Determine the [X, Y] coordinate at the center of the cell enclosing the given text.  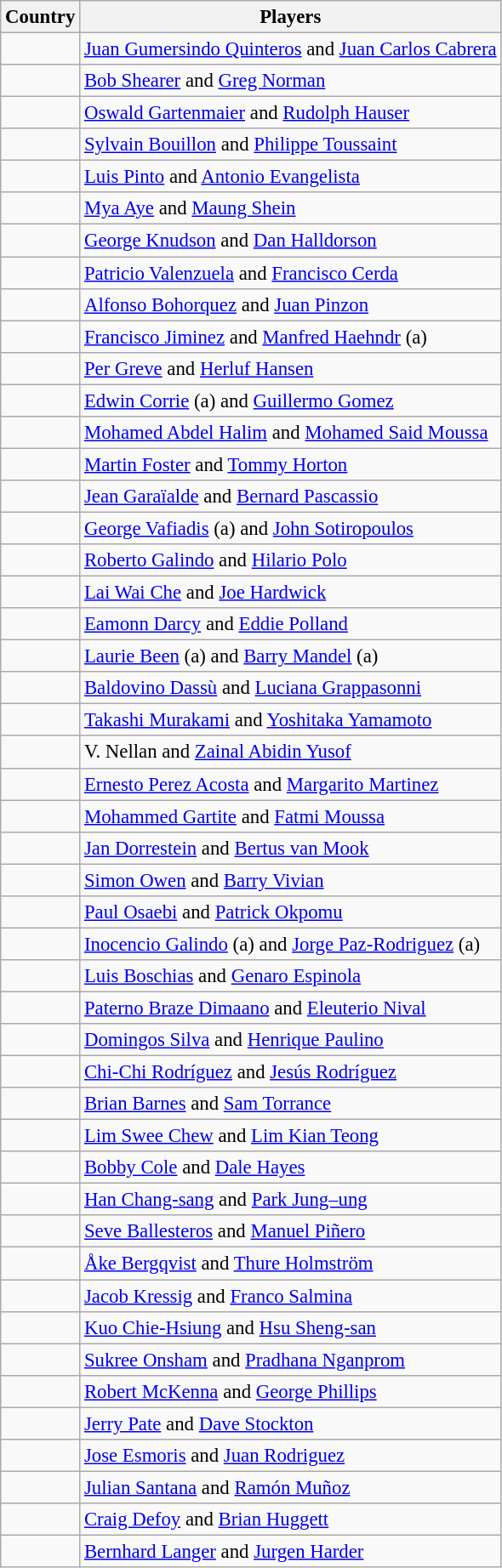
Jerry Pate and Dave Stockton [291, 1423]
Ernesto Perez Acosta and Margarito Martinez [291, 784]
Craig Defoy and Brian Huggett [291, 1520]
Kuo Chie-Hsiung and Hsu Sheng-san [291, 1327]
Lim Swee Chew and Lim Kian Teong [291, 1136]
Alfonso Bohorquez and Juan Pinzon [291, 304]
Paul Osaebi and Patrick Okpomu [291, 912]
Paterno Braze Dimaano and Eleuterio Nival [291, 1008]
Juan Gumersindo Quinteros and Juan Carlos Cabrera [291, 49]
Martin Foster and Tommy Horton [291, 464]
Roberto Galindo and Hilario Polo [291, 560]
Luis Pinto and Antonio Evangelista [291, 177]
Mya Aye and Maung Shein [291, 208]
Robert McKenna and George Phillips [291, 1391]
Oswald Gartenmaier and Rudolph Hauser [291, 113]
Patricio Valenzuela and Francisco Cerda [291, 273]
Edwin Corrie (a) and Guillermo Gomez [291, 401]
Jacob Kressig and Franco Salmina [291, 1296]
Simon Owen and Barry Vivian [291, 880]
Players [291, 17]
Jean Garaïalde and Bernard Pascassio [291, 497]
Han Chang-sang and Park Jung–ung [291, 1200]
Åke Bergqvist and Thure Holmström [291, 1264]
V. Nellan and Zainal Abidin Yusof [291, 753]
Luis Boschias and Genaro Espinola [291, 976]
Mohamed Abdel Halim and Mohamed Said Moussa [291, 433]
Per Greve and Herluf Hansen [291, 368]
George Knudson and Dan Halldorson [291, 241]
Francisco Jiminez and Manfred Haehndr (a) [291, 337]
Bobby Cole and Dale Hayes [291, 1167]
Seve Ballesteros and Manuel Piñero [291, 1232]
Jose Esmoris and Juan Rodriguez [291, 1456]
Chi-Chi Rodríguez and Jesús Rodríguez [291, 1072]
George Vafiadis (a) and John Sotiropoulos [291, 528]
Brian Barnes and Sam Torrance [291, 1104]
Julian Santana and Ramón Muñoz [291, 1487]
Domingos Silva and Henrique Paulino [291, 1040]
Country [41, 17]
Sylvain Bouillon and Philippe Toussaint [291, 145]
Sukree Onsham and Pradhana Nganprom [291, 1360]
Takashi Murakami and Yoshitaka Yamamoto [291, 720]
Bernhard Langer and Jurgen Harder [291, 1551]
Lai Wai Che and Joe Hardwick [291, 593]
Baldovino Dassù and Luciana Grappasonni [291, 688]
Mohammed Gartite and Fatmi Moussa [291, 816]
Eamonn Darcy and Eddie Polland [291, 624]
Laurie Been (a) and Barry Mandel (a) [291, 656]
Jan Dorrestein and Bertus van Mook [291, 848]
Inocencio Galindo (a) and Jorge Paz-Rodriguez (a) [291, 944]
Bob Shearer and Greg Norman [291, 81]
